Locate the cell with the specified text and output its (X, Y) center coordinate. 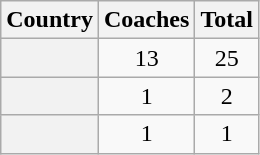
25 (227, 58)
13 (146, 58)
Country (50, 20)
Coaches (146, 20)
2 (227, 96)
Total (227, 20)
